Locate the cell with the specified text and output its (X, Y) center coordinate. 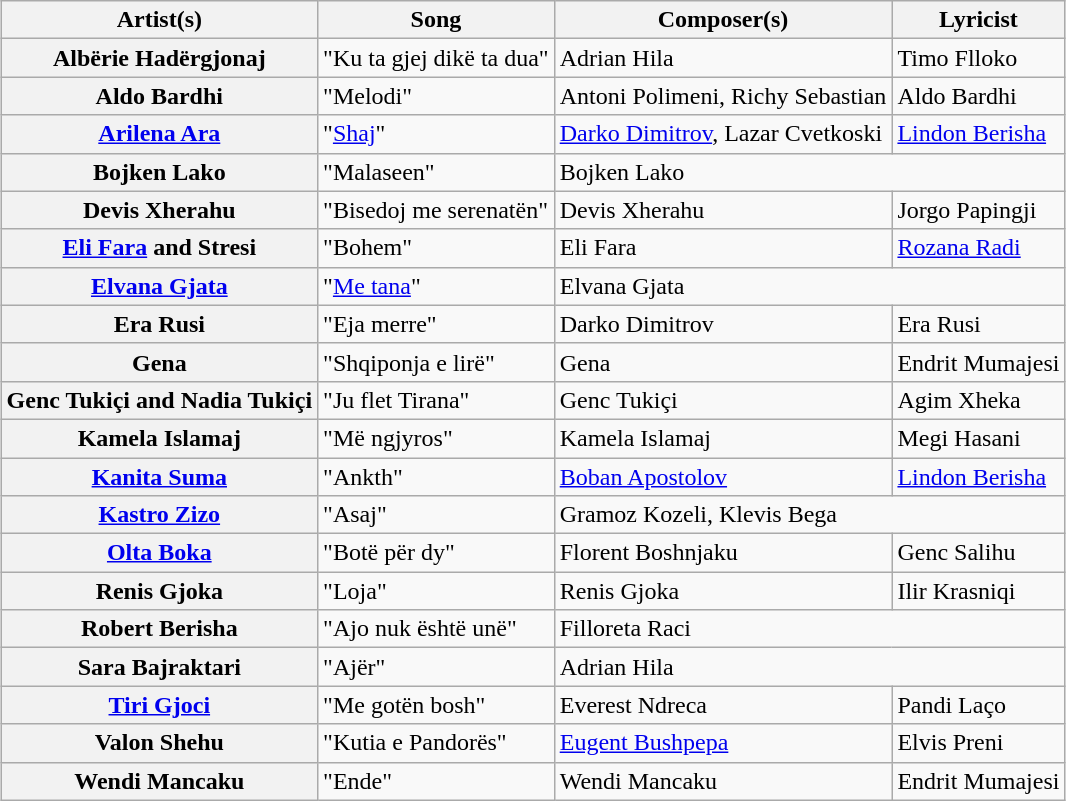
Ilir Krasniqi (978, 591)
Florent Boshnjaku (723, 553)
Song (436, 20)
Antoni Polimeni, Richy Sebastian (723, 96)
"Eja merre" (436, 324)
Eli Fara and Stresi (160, 248)
Elvis Preni (978, 743)
Artist(s) (160, 20)
"Ajo nuk është unë" (436, 629)
Kastro Zizo (160, 515)
"Botë për dy" (436, 553)
Eli Fara (723, 248)
"Ku ta gjej dikë ta dua" (436, 58)
Genc Tukiçi (723, 400)
"Me tana" (436, 286)
Genc Salihu (978, 553)
Lyricist (978, 20)
Darko Dimitrov (723, 324)
"Bohem" (436, 248)
Olta Boka (160, 553)
Kanita Suma (160, 477)
Boban Apostolov (723, 477)
Genc Tukiçi and Nadia Tukiçi (160, 400)
"Asaj" (436, 515)
Rozana Radi (978, 248)
"Shaj" (436, 134)
Filloreta Raci (810, 629)
"Me gotën bosh" (436, 705)
"Melodi" (436, 96)
Eugent Bushpepa (723, 743)
"Bisedoj me serenatën" (436, 210)
Albërie Hadërgjonaj (160, 58)
Agim Xheka (978, 400)
Arilena Ara (160, 134)
"Malaseen" (436, 172)
Pandi Laço (978, 705)
"Ankth" (436, 477)
"Ju flet Tirana" (436, 400)
Tiri Gjoci (160, 705)
"Më ngjyros" (436, 438)
Gramoz Kozeli, Klevis Bega (810, 515)
"Loja" (436, 591)
"Ende" (436, 781)
Robert Berisha (160, 629)
Darko Dimitrov, Lazar Cvetkoski (723, 134)
Everest Ndreca (723, 705)
Megi Hasani (978, 438)
"Ajër" (436, 667)
Timo Flloko (978, 58)
Composer(s) (723, 20)
"Kutia e Pandorës" (436, 743)
Sara Bajraktari (160, 667)
"Shqiponja e lirë" (436, 362)
Jorgo Papingji (978, 210)
Valon Shehu (160, 743)
